Find where the given text appears and provide that cell's center as (x, y) coordinate. 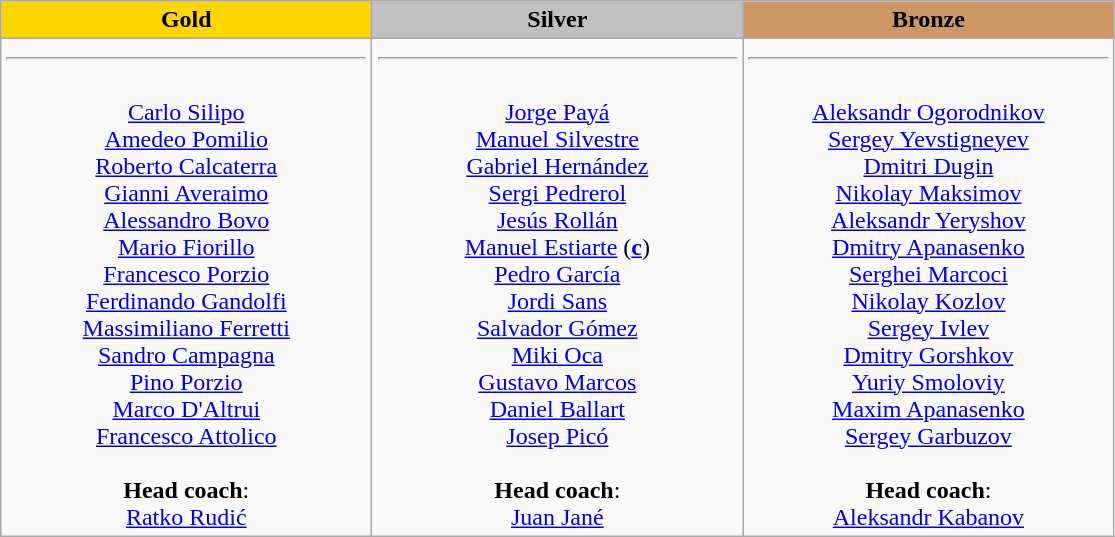
Silver (558, 20)
Gold (186, 20)
Bronze (928, 20)
